Pinpoint the cell where the given text exists, returning its [X, Y] midpoint coordinate. 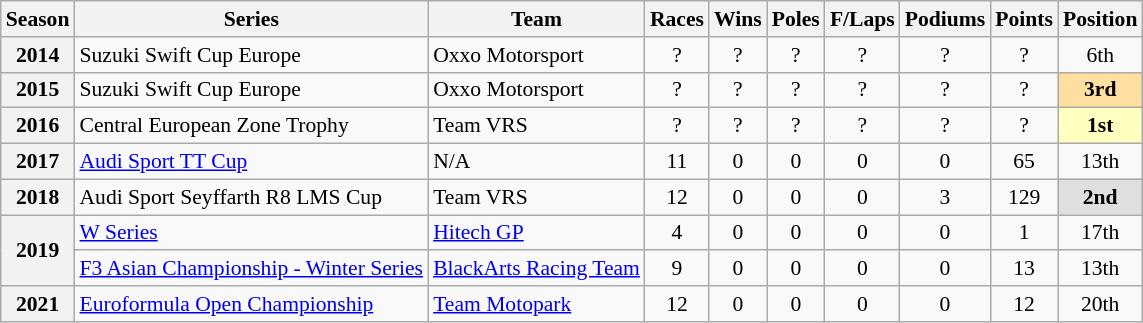
2015 [38, 90]
Central European Zone Trophy [251, 126]
F/Laps [862, 19]
4 [677, 233]
Podiums [946, 19]
2017 [38, 162]
Audi Sport Seyffarth R8 LMS Cup [251, 197]
2014 [38, 55]
BlackArts Racing Team [536, 269]
Series [251, 19]
Audi Sport TT Cup [251, 162]
F3 Asian Championship - Winter Series [251, 269]
2019 [38, 250]
13 [1024, 269]
Points [1024, 19]
2016 [38, 126]
11 [677, 162]
N/A [536, 162]
Poles [796, 19]
20th [1100, 304]
6th [1100, 55]
Wins [738, 19]
2021 [38, 304]
Races [677, 19]
1 [1024, 233]
17th [1100, 233]
3 [946, 197]
W Series [251, 233]
2nd [1100, 197]
65 [1024, 162]
Team [536, 19]
9 [677, 269]
Euroformula Open Championship [251, 304]
2018 [38, 197]
Hitech GP [536, 233]
3rd [1100, 90]
Position [1100, 19]
Season [38, 19]
129 [1024, 197]
Team Motopark [536, 304]
1st [1100, 126]
